Provide the [x, y] coordinate of the cell's center where the given text is located.  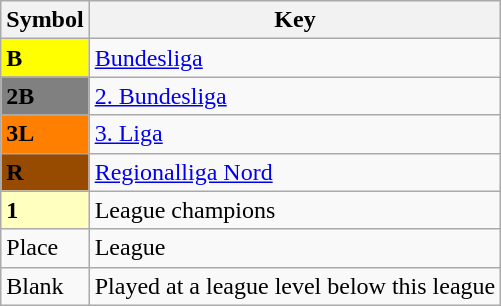
Place [45, 248]
3L [45, 134]
Symbol [45, 20]
Regionalliga Nord [295, 172]
Blank [45, 286]
B [45, 58]
3. Liga [295, 134]
Bundesliga [295, 58]
League champions [295, 210]
R [45, 172]
Key [295, 20]
1 [45, 210]
2B [45, 96]
Played at a league level below this league [295, 286]
2. Bundesliga [295, 96]
League [295, 248]
